Return the [X, Y] coordinate for the center point of the cell that contains the specified text.  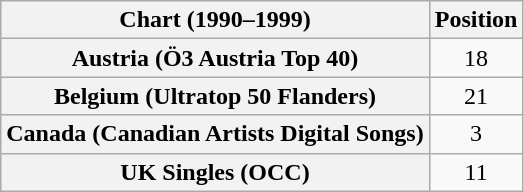
Chart (1990–1999) [215, 20]
UK Singles (OCC) [215, 172]
11 [476, 172]
Position [476, 20]
21 [476, 96]
3 [476, 134]
18 [476, 58]
Austria (Ö3 Austria Top 40) [215, 58]
Belgium (Ultratop 50 Flanders) [215, 96]
Canada (Canadian Artists Digital Songs) [215, 134]
